Extract the [x, y] coordinate from the center of the cell holding the provided text.  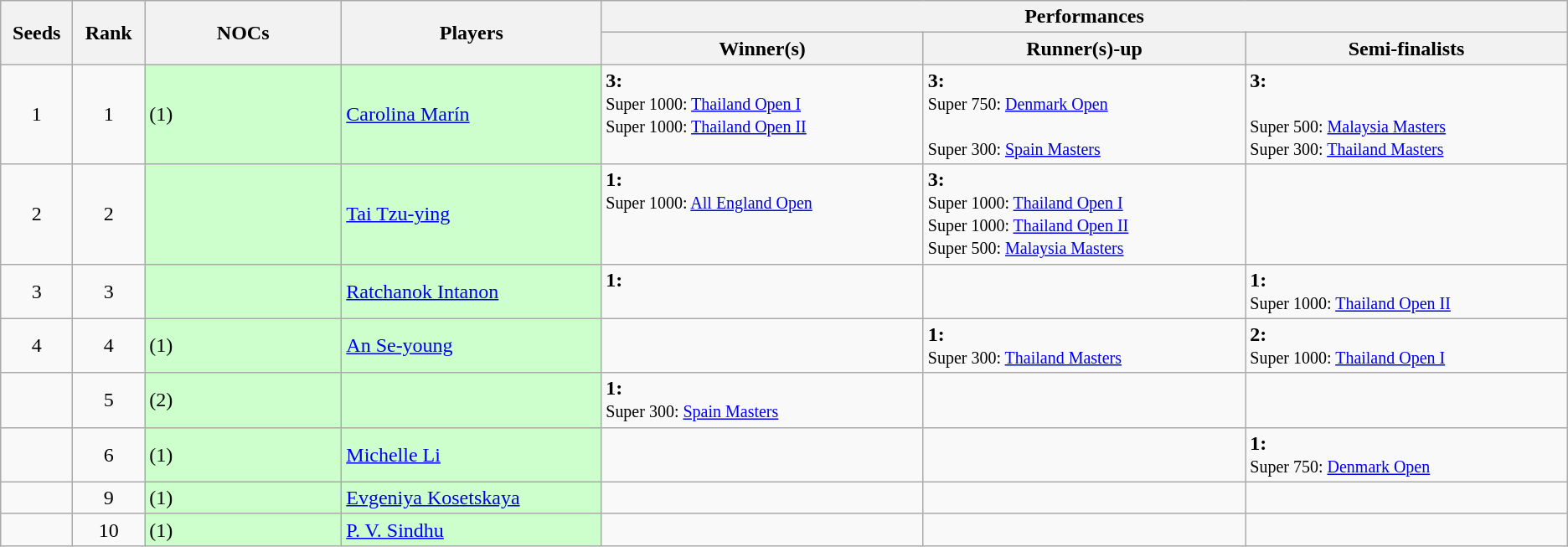
1:Super 1000: Thailand Open II [1406, 292]
10 [109, 529]
Rank [109, 33]
1:Super 300: Thailand Masters [1084, 345]
P. V. Sindhu [472, 529]
3:Super 1000: Thailand Open ISuper 1000: Thailand Open II [762, 114]
9 [109, 498]
Players [472, 33]
6 [109, 454]
Carolina Marín [472, 114]
3:Super 750: Denmark Open Super 300: Spain Masters [1084, 114]
1: [762, 292]
Tai Tzu-ying [472, 214]
1:Super 750: Denmark Open [1406, 454]
Performances [1085, 17]
(2) [243, 400]
3:Super 1000: Thailand Open ISuper 1000: Thailand Open IISuper 500: Malaysia Masters [1084, 214]
1:Super 300: Spain Masters [762, 400]
Winner(s) [762, 49]
Runner(s)-up [1084, 49]
NOCs [243, 33]
5 [109, 400]
Ratchanok Intanon [472, 292]
An Se-young [472, 345]
Evgeniya Kosetskaya [472, 498]
Semi-finalists [1406, 49]
Seeds [37, 33]
1:Super 1000: All England Open [762, 214]
Michelle Li [472, 454]
3: Super 500: Malaysia MastersSuper 300: Thailand Masters [1406, 114]
2:Super 1000: Thailand Open I [1406, 345]
